Find where the given text appears and provide that cell's center as [x, y] coordinate. 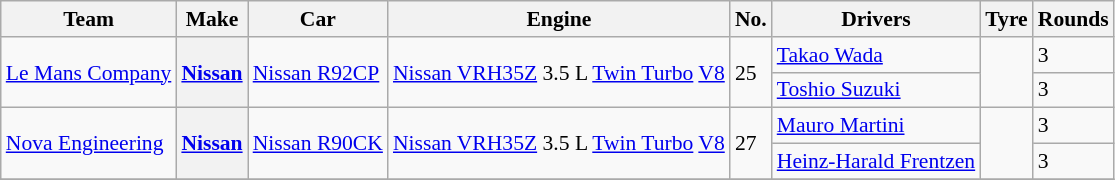
Nova Engineering [89, 144]
Make [212, 19]
27 [751, 144]
25 [751, 72]
Rounds [1074, 19]
Tyre [1006, 19]
Takao Wada [876, 55]
Team [89, 19]
Nissan R90CK [318, 144]
Nissan R92CP [318, 72]
Engine [559, 19]
Drivers [876, 19]
Le Mans Company [89, 72]
Mauro Martini [876, 126]
Toshio Suzuki [876, 90]
Car [318, 19]
Heinz-Harald Frentzen [876, 162]
No. [751, 19]
